Capture the cell that displays the provided text and extract its [x, y] central coordinate. 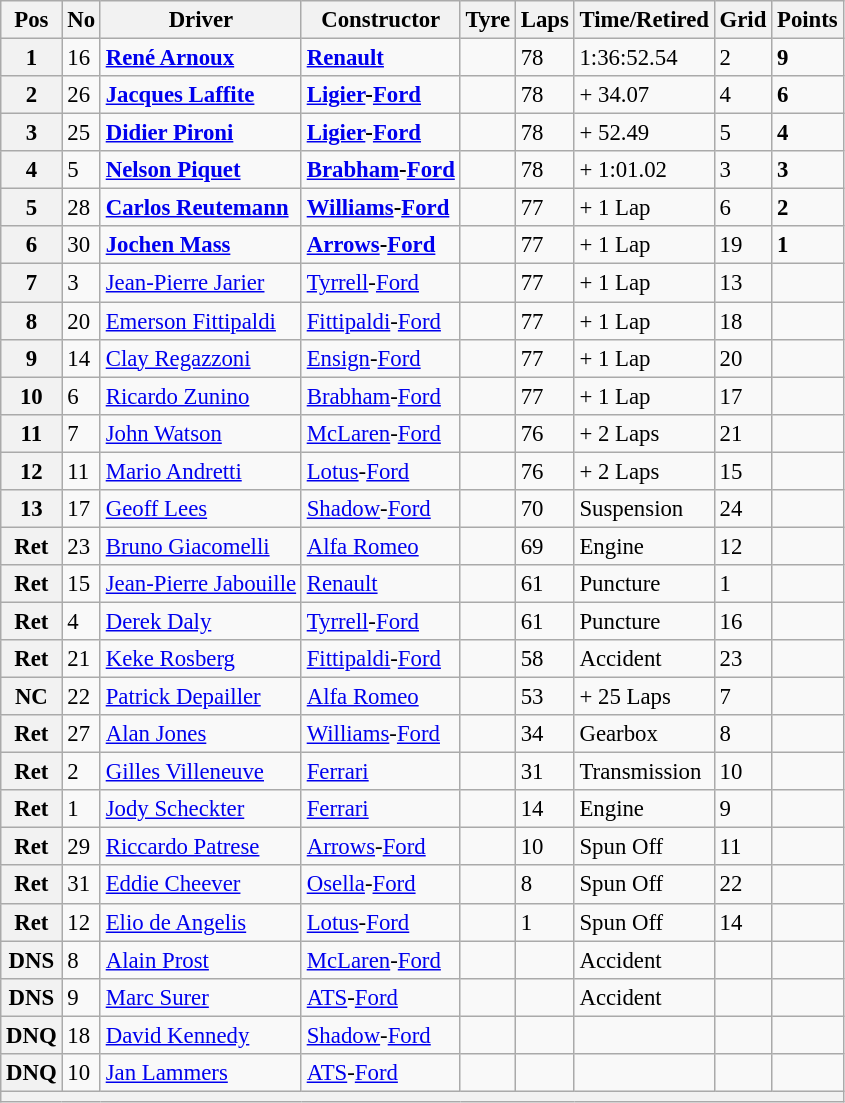
Patrick Depailler [200, 697]
Jean-Pierre Jarier [200, 283]
30 [81, 245]
Gearbox [644, 734]
Alan Jones [200, 734]
70 [544, 509]
Constructor [380, 20]
+ 1:01.02 [644, 170]
John Watson [200, 433]
19 [742, 245]
Suspension [644, 509]
Alain Prost [200, 960]
Clay Regazzoni [200, 358]
1:36:52.54 [644, 58]
24 [742, 509]
69 [544, 546]
Laps [544, 20]
53 [544, 697]
René Arnoux [200, 58]
Keke Rosberg [200, 659]
Mario Andretti [200, 471]
28 [81, 208]
Derek Daly [200, 621]
Gilles Villeneuve [200, 772]
NC [32, 697]
Riccardo Patrese [200, 847]
Geoff Lees [200, 509]
58 [544, 659]
29 [81, 847]
No [81, 20]
Elio de Angelis [200, 922]
Time/Retired [644, 20]
+ 34.07 [644, 95]
27 [81, 734]
26 [81, 95]
Points [808, 20]
Jochen Mass [200, 245]
Ricardo Zunino [200, 396]
Bruno Giacomelli [200, 546]
Osella-Ford [380, 885]
Ensign-Ford [380, 358]
David Kennedy [200, 1035]
Didier Pironi [200, 133]
Jody Scheckter [200, 809]
Tyre [488, 20]
Grid [742, 20]
Emerson Fittipaldi [200, 321]
Jan Lammers [200, 1073]
Nelson Piquet [200, 170]
+ 52.49 [644, 133]
34 [544, 734]
Jacques Laffite [200, 95]
25 [81, 133]
Pos [32, 20]
Eddie Cheever [200, 885]
Marc Surer [200, 997]
+ 25 Laps [644, 697]
Driver [200, 20]
Transmission [644, 772]
Carlos Reutemann [200, 208]
Jean-Pierre Jabouille [200, 584]
